Return the (X, Y) coordinate for the center point of the cell that contains the specified text.  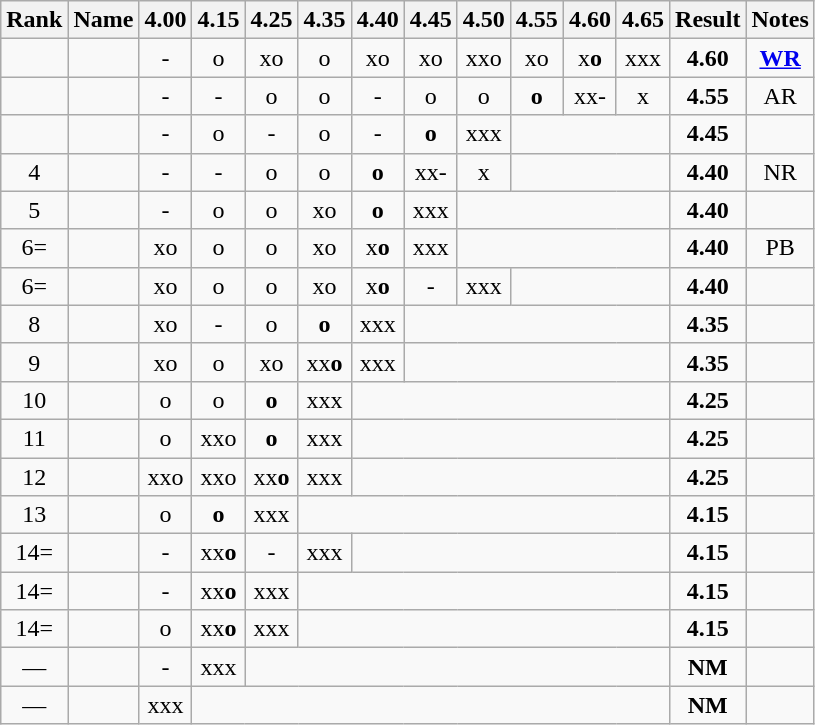
8 (34, 324)
10 (34, 400)
WR (780, 58)
12 (34, 477)
5 (34, 210)
PB (780, 248)
9 (34, 362)
AR (780, 96)
4.50 (484, 20)
4 (34, 172)
Result (708, 20)
13 (34, 515)
4.00 (166, 20)
Name (104, 20)
11 (34, 438)
NR (780, 172)
Notes (780, 20)
4.65 (642, 20)
Rank (34, 20)
